Capture the cell that displays the provided text and extract its [X, Y] central coordinate. 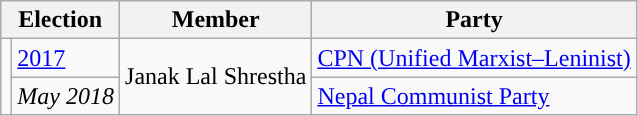
May 2018 [66, 96]
Election [60, 20]
Nepal Communist Party [474, 96]
Janak Lal Shrestha [216, 77]
2017 [66, 58]
CPN (Unified Marxist–Leninist) [474, 58]
Member [216, 20]
Party [474, 20]
